Identify which cell holds the provided text, then report its [x, y] central coordinate. 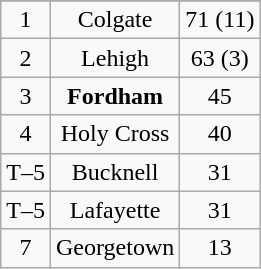
1 [26, 20]
Bucknell [114, 172]
2 [26, 58]
7 [26, 248]
Lehigh [114, 58]
13 [220, 248]
Georgetown [114, 248]
63 (3) [220, 58]
Colgate [114, 20]
45 [220, 96]
Lafayette [114, 210]
Holy Cross [114, 134]
Fordham [114, 96]
4 [26, 134]
40 [220, 134]
71 (11) [220, 20]
3 [26, 96]
